Find where the given text appears and provide that cell's center as [x, y] coordinate. 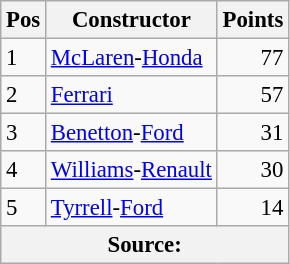
2 [24, 95]
77 [252, 58]
Benetton-Ford [132, 133]
McLaren-Honda [132, 58]
Source: [145, 245]
31 [252, 133]
Points [252, 20]
Williams-Renault [132, 170]
1 [24, 58]
57 [252, 95]
Pos [24, 20]
Constructor [132, 20]
5 [24, 208]
Ferrari [132, 95]
4 [24, 170]
14 [252, 208]
Tyrrell-Ford [132, 208]
30 [252, 170]
3 [24, 133]
